Locate the cell with the specified text and output its [X, Y] center coordinate. 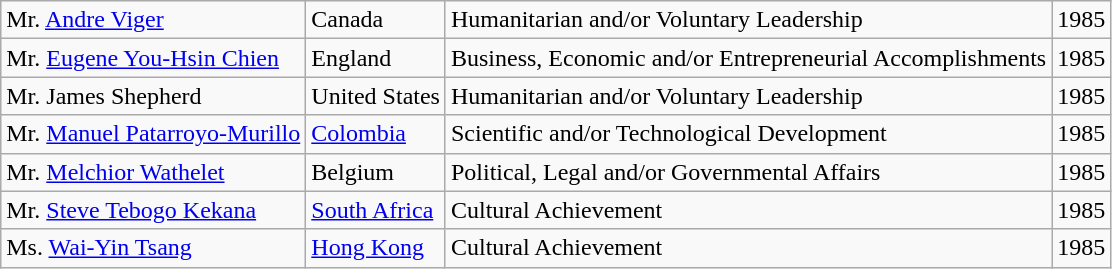
United States [376, 96]
Business, Economic and/or Entrepreneurial Accomplishments [748, 58]
Mr. Steve Tebogo Kekana [154, 210]
Canada [376, 20]
Mr. Andre Viger [154, 20]
South Africa [376, 210]
Colombia [376, 134]
England [376, 58]
Belgium [376, 172]
Mr. Manuel Patarroyo-Murillo [154, 134]
Mr. Eugene You-Hsin Chien [154, 58]
Scientific and/or Technological Development [748, 134]
Political, Legal and/or Governmental Affairs [748, 172]
Hong Kong [376, 248]
Mr. James Shepherd [154, 96]
Ms. Wai-Yin Tsang [154, 248]
Mr. Melchior Wathelet [154, 172]
